Locate the cell with the specified text and output its (x, y) center coordinate. 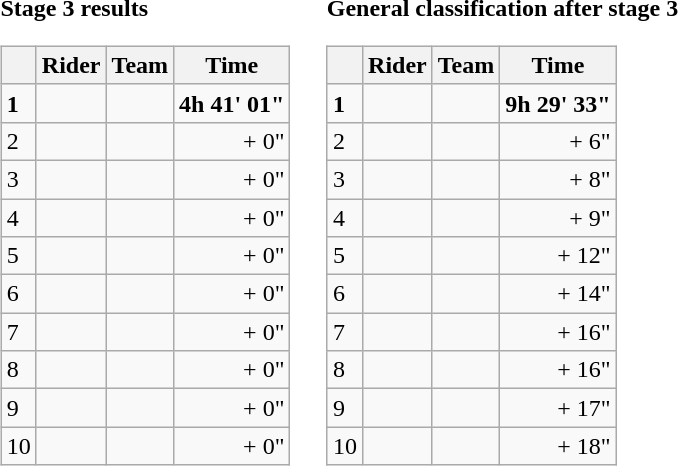
4h 41' 01" (232, 103)
+ 6" (558, 141)
+ 9" (558, 217)
+ 14" (558, 294)
+ 18" (558, 446)
+ 17" (558, 408)
+ 12" (558, 256)
+ 8" (558, 179)
9h 29' 33" (558, 103)
